Provide the [x, y] coordinate of the cell's center where the given text is located.  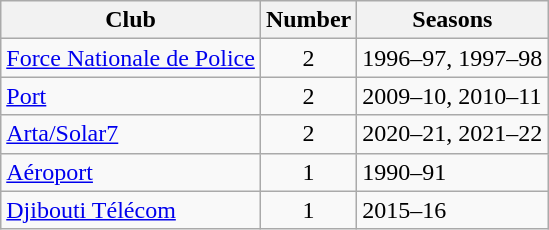
2009–10, 2010–11 [452, 96]
Club [131, 20]
1990–91 [452, 172]
Number [308, 20]
Port [131, 96]
Arta/Solar7 [131, 134]
1996–97, 1997–98 [452, 58]
Force Nationale de Police [131, 58]
Aéroport [131, 172]
2020–21, 2021–22 [452, 134]
Seasons [452, 20]
2015–16 [452, 210]
Djibouti Télécom [131, 210]
